Return the (x, y) coordinate for the center point of the cell that contains the specified text.  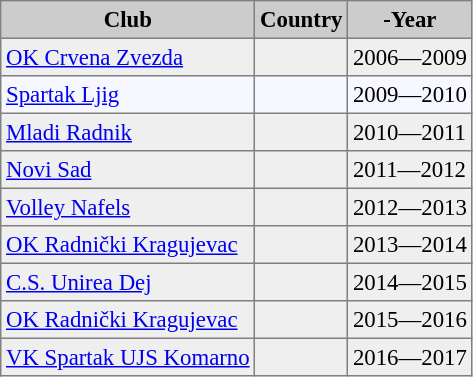
2012—2013 (410, 207)
OK Crvena Zvezda (128, 57)
2006—2009 (410, 57)
2016—2017 (410, 357)
2014—2015 (410, 282)
Club (128, 20)
Novi Sad (128, 170)
Mladi Radnik (128, 132)
-Year (410, 20)
2010—2011 (410, 132)
2015—2016 (410, 320)
2009—2010 (410, 95)
2013—2014 (410, 245)
C.S. Unirea Dej (128, 282)
Spartak Ljig (128, 95)
Country (302, 20)
Volley Nafels (128, 207)
VK Spartak UJS Komarno (128, 357)
2011—2012 (410, 170)
